Extract the [X, Y] coordinate from the center of the cell holding the provided text.  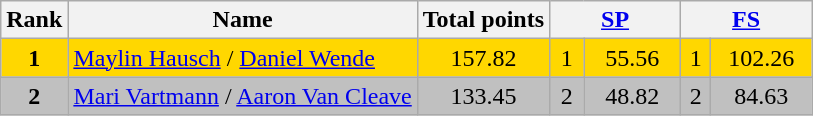
FS [746, 20]
Maylin Hausch / Daniel Wende [242, 58]
157.82 [483, 58]
102.26 [762, 58]
48.82 [632, 96]
Name [242, 20]
55.56 [632, 58]
Mari Vartmann / Aaron Van Cleave [242, 96]
Total points [483, 20]
SP [616, 20]
84.63 [762, 96]
Rank [34, 20]
133.45 [483, 96]
